Detect which cell encompasses the target text, then output its (X, Y) center coordinate. 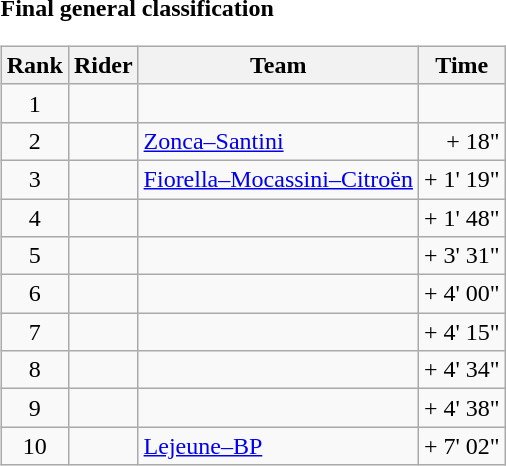
+ 4' 00" (462, 294)
+ 4' 15" (462, 332)
Rider (103, 65)
9 (34, 408)
3 (34, 179)
Time (462, 65)
Zonca–Santini (278, 141)
7 (34, 332)
+ 1' 19" (462, 179)
+ 1' 48" (462, 217)
Team (278, 65)
1 (34, 103)
+ 4' 38" (462, 408)
10 (34, 446)
Lejeune–BP (278, 446)
2 (34, 141)
+ 4' 34" (462, 370)
+ 7' 02" (462, 446)
8 (34, 370)
+ 3' 31" (462, 256)
4 (34, 217)
5 (34, 256)
+ 18" (462, 141)
Rank (34, 65)
6 (34, 294)
Fiorella–Mocassini–Citroën (278, 179)
